Return (x, y) of the center of cell containing provided text 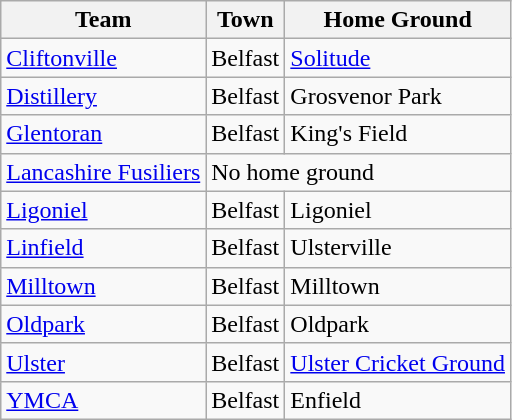
Ulster Cricket Ground (398, 362)
King's Field (398, 134)
Team (104, 20)
No home ground (358, 172)
Ulsterville (398, 248)
Grosvenor Park (398, 96)
Distillery (104, 96)
Home Ground (398, 20)
Lancashire Fusiliers (104, 172)
Cliftonville (104, 58)
Town (246, 20)
Enfield (398, 400)
Solitude (398, 58)
YMCA (104, 400)
Linfield (104, 248)
Glentoran (104, 134)
Ulster (104, 362)
